Capture the cell that displays the provided text and extract its [x, y] central coordinate. 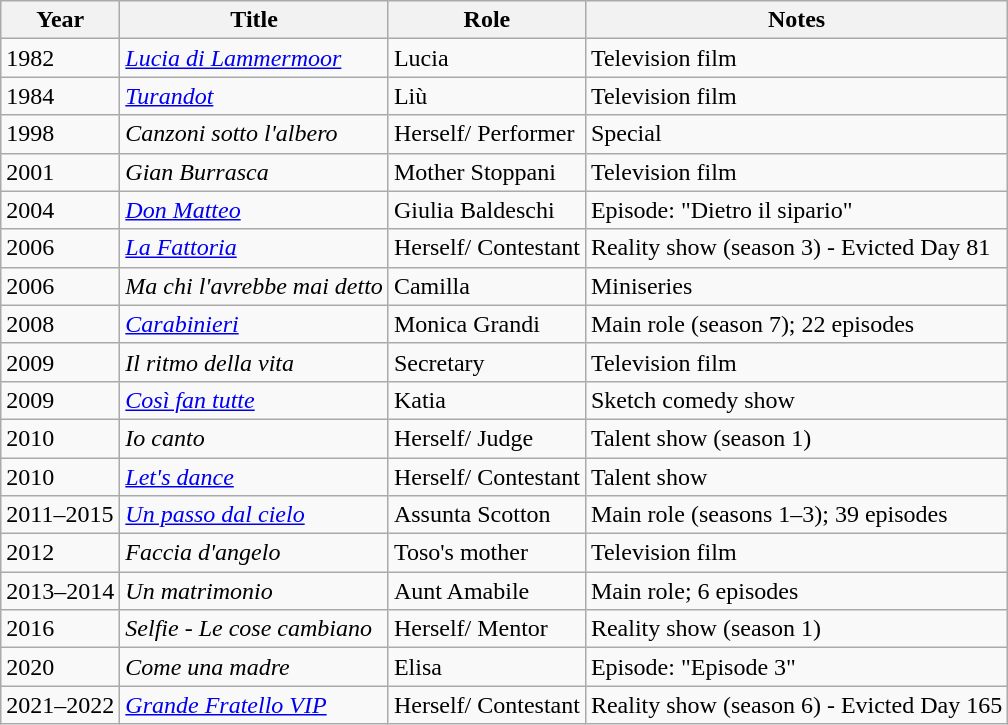
Year [60, 20]
Miniseries [796, 286]
Faccia d'angelo [254, 553]
Main role; 6 episodes [796, 591]
Herself/ Performer [486, 134]
Monica Grandi [486, 324]
Main role (season 7); 22 episodes [796, 324]
2016 [60, 629]
Secretary [486, 362]
Liù [486, 96]
Notes [796, 20]
Talent show [796, 477]
Herself/ Mentor [486, 629]
Herself/ Judge [486, 438]
2008 [60, 324]
Un matrimonio [254, 591]
Camilla [486, 286]
Role [486, 20]
Canzoni sotto l'albero [254, 134]
Reality show (season 1) [796, 629]
2021–2022 [60, 705]
Special [796, 134]
Talent show (season 1) [796, 438]
Main role (seasons 1–3); 39 episodes [796, 515]
1984 [60, 96]
La Fattoria [254, 248]
Giulia Baldeschi [486, 210]
Io canto [254, 438]
2020 [60, 667]
2013–2014 [60, 591]
1998 [60, 134]
2001 [60, 172]
Carabinieri [254, 324]
2011–2015 [60, 515]
Let's dance [254, 477]
Episode: "Dietro il sipario" [796, 210]
Così fan tutte [254, 400]
Title [254, 20]
Mother Stoppani [486, 172]
Lucia di Lammermoor [254, 58]
Come una madre [254, 667]
Grande Fratello VIP [254, 705]
Un passo dal cielo [254, 515]
Reality show (season 3) - Evicted Day 81 [796, 248]
Aunt Amabile [486, 591]
Assunta Scotton [486, 515]
Turandot [254, 96]
Lucia [486, 58]
Ma chi l'avrebbe mai detto [254, 286]
Episode: "Episode 3" [796, 667]
Toso's mother [486, 553]
2004 [60, 210]
Selfie - Le cose cambiano [254, 629]
1982 [60, 58]
2012 [60, 553]
Reality show (season 6) - Evicted Day 165 [796, 705]
Elisa [486, 667]
Gian Burrasca [254, 172]
Il ritmo della vita [254, 362]
Katia [486, 400]
Sketch comedy show [796, 400]
Don Matteo [254, 210]
